Output the (x, y) coordinate of the center of the cell containing the given text.  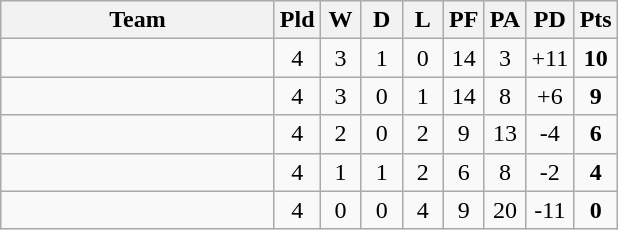
Pts (596, 20)
13 (504, 134)
W (340, 20)
10 (596, 58)
L (422, 20)
D (382, 20)
+6 (550, 96)
PF (464, 20)
-4 (550, 134)
-11 (550, 210)
Team (138, 20)
-2 (550, 172)
PA (504, 20)
PD (550, 20)
+11 (550, 58)
Pld (297, 20)
20 (504, 210)
